Return the (X, Y) coordinate for the center point of the cell that contains the specified text.  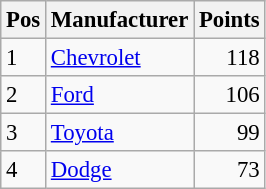
4 (24, 170)
3 (24, 133)
Chevrolet (120, 58)
Dodge (120, 170)
118 (230, 58)
106 (230, 95)
99 (230, 133)
Toyota (120, 133)
1 (24, 58)
Points (230, 20)
Manufacturer (120, 20)
2 (24, 95)
73 (230, 170)
Ford (120, 95)
Pos (24, 20)
